Capture the cell that displays the provided text and extract its [x, y] central coordinate. 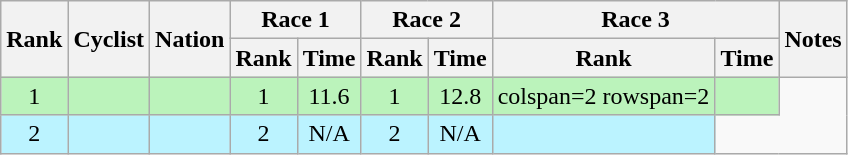
12.8 [460, 96]
Nation [190, 39]
Cyclist [109, 39]
11.6 [329, 96]
Race 2 [426, 20]
Race 1 [296, 20]
Notes [813, 39]
colspan=2 rowspan=2 [604, 96]
Race 3 [636, 20]
